Scan for the cell matching the given text and deliver its [x, y] coordinate at center. 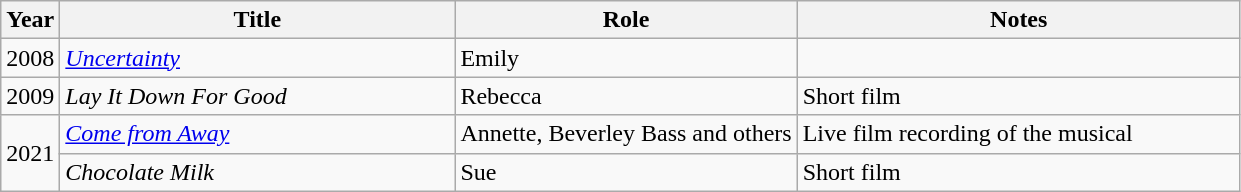
Rebecca [626, 96]
2021 [30, 153]
Notes [1018, 20]
Live film recording of the musical [1018, 134]
Sue [626, 172]
Emily [626, 58]
Year [30, 20]
2008 [30, 58]
Chocolate Milk [258, 172]
Uncertainty [258, 58]
Lay It Down For Good [258, 96]
Come from Away [258, 134]
Title [258, 20]
2009 [30, 96]
Annette, Beverley Bass and others [626, 134]
Role [626, 20]
